Identify which cell holds the provided text, then report its (X, Y) central coordinate. 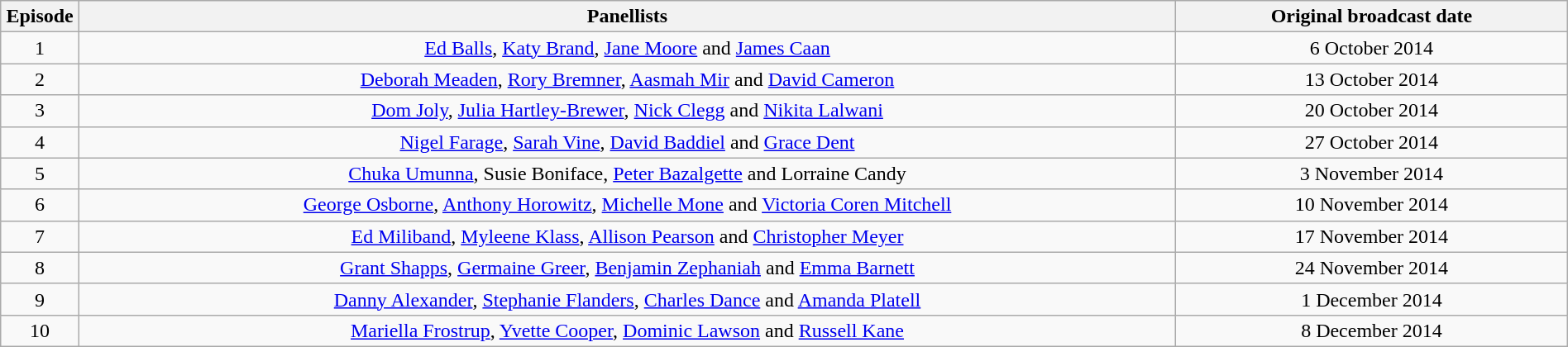
Nigel Farage, Sarah Vine, David Baddiel and Grace Dent (627, 142)
George Osborne, Anthony Horowitz, Michelle Mone and Victoria Coren Mitchell (627, 205)
Chuka Umunna, Susie Boniface, Peter Bazalgette and Lorraine Candy (627, 173)
2 (40, 79)
5 (40, 173)
Dom Joly, Julia Hartley-Brewer, Nick Clegg and Nikita Lalwani (627, 111)
7 (40, 236)
Original broadcast date (1372, 17)
8 (40, 268)
13 October 2014 (1372, 79)
27 October 2014 (1372, 142)
6 October 2014 (1372, 48)
Ed Balls, Katy Brand, Jane Moore and James Caan (627, 48)
10 (40, 330)
24 November 2014 (1372, 268)
Danny Alexander, Stephanie Flanders, Charles Dance and Amanda Platell (627, 299)
3 November 2014 (1372, 173)
17 November 2014 (1372, 236)
10 November 2014 (1372, 205)
Grant Shapps, Germaine Greer, Benjamin Zephaniah and Emma Barnett (627, 268)
9 (40, 299)
8 December 2014 (1372, 330)
20 October 2014 (1372, 111)
Ed Miliband, Myleene Klass, Allison Pearson and Christopher Meyer (627, 236)
Episode (40, 17)
3 (40, 111)
6 (40, 205)
1 December 2014 (1372, 299)
Deborah Meaden, Rory Bremner, Aasmah Mir and David Cameron (627, 79)
4 (40, 142)
Mariella Frostrup, Yvette Cooper, Dominic Lawson and Russell Kane (627, 330)
Panellists (627, 17)
1 (40, 48)
